Return (x, y) of the center of cell containing provided text 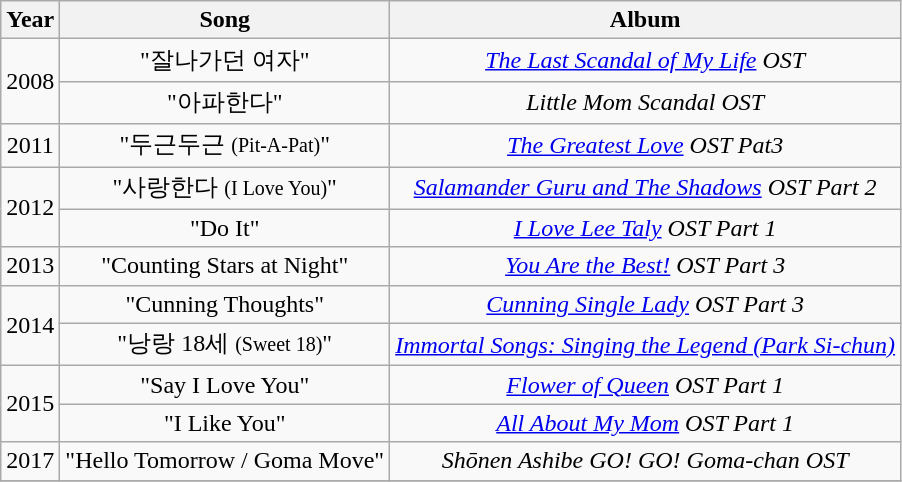
2012 (30, 206)
The Last Scandal of My Life OST (646, 60)
Cunning Single Lady OST Part 3 (646, 304)
"Hello Tomorrow / Goma Move" (225, 461)
2017 (30, 461)
You Are the Best! OST Part 3 (646, 266)
"Cunning Thoughts" (225, 304)
I Love Lee Taly OST Part 1 (646, 228)
Song (225, 20)
"Do It" (225, 228)
2014 (30, 326)
"잘나가던 여자" (225, 60)
"두근두근 (Pit-A-Pat)" (225, 146)
Salamander Guru and The Shadows OST Part 2 (646, 188)
Shōnen Ashibe GO! GO! Goma-chan OST (646, 461)
"낭랑 18세 (Sweet 18)" (225, 344)
2008 (30, 82)
"Say I Love You" (225, 385)
The Greatest Love OST Pat3 (646, 146)
Year (30, 20)
"Counting Stars at Night" (225, 266)
All About My Mom OST Part 1 (646, 423)
"사랑한다 (I Love You)" (225, 188)
Album (646, 20)
Flower of Queen OST Part 1 (646, 385)
2015 (30, 404)
Little Mom Scandal OST (646, 102)
"아파한다" (225, 102)
"I Like You" (225, 423)
Immortal Songs: Singing the Legend (Park Si-chun) (646, 344)
2013 (30, 266)
2011 (30, 146)
